Search for the cell housing the specified text and yield its [X, Y] center coordinate. 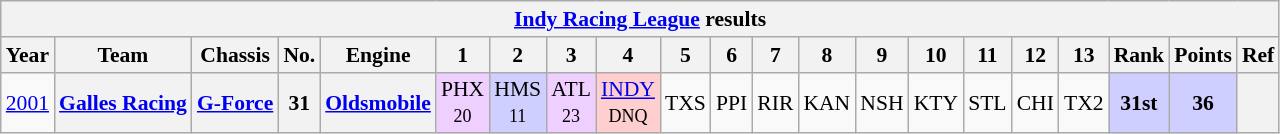
Indy Racing League results [640, 19]
Rank [1140, 55]
RIR [775, 102]
12 [1036, 55]
Galles Racing [123, 102]
Chassis [235, 55]
PPI [732, 102]
9 [882, 55]
KTY [936, 102]
2 [518, 55]
PHX20 [462, 102]
Team [123, 55]
G-Force [235, 102]
6 [732, 55]
Ref [1258, 55]
2001 [28, 102]
3 [571, 55]
INDYDNQ [628, 102]
Year [28, 55]
36 [1203, 102]
10 [936, 55]
13 [1084, 55]
CHI [1036, 102]
No. [299, 55]
31 [299, 102]
KAN [826, 102]
TX2 [1084, 102]
8 [826, 55]
Points [1203, 55]
31st [1140, 102]
11 [988, 55]
TXS [686, 102]
NSH [882, 102]
5 [686, 55]
HMS11 [518, 102]
Oldsmobile [378, 102]
7 [775, 55]
1 [462, 55]
STL [988, 102]
ATL23 [571, 102]
Engine [378, 55]
4 [628, 55]
